Output the [X, Y] coordinate of the center of the cell containing the given text.  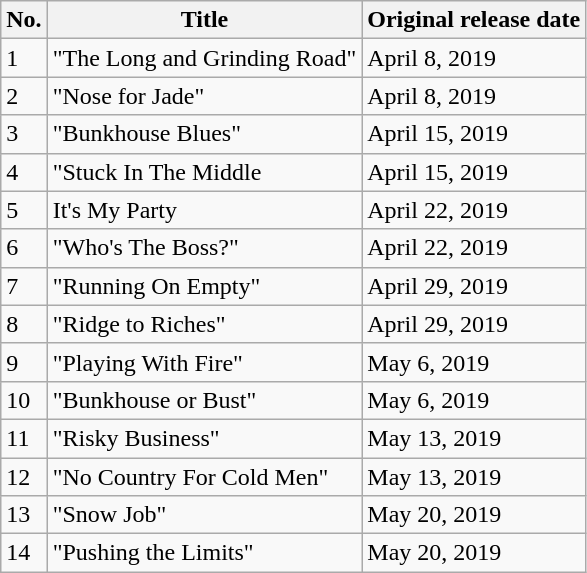
11 [24, 438]
Original release date [474, 20]
7 [24, 286]
1 [24, 58]
8 [24, 324]
3 [24, 134]
"Playing With Fire" [204, 362]
"Bunkhouse Blues" [204, 134]
"Nose for Jade" [204, 96]
5 [24, 210]
"Running On Empty" [204, 286]
4 [24, 172]
"Risky Business" [204, 438]
"The Long and Grinding Road" [204, 58]
"Who's The Boss?" [204, 248]
"No Country For Cold Men" [204, 477]
2 [24, 96]
6 [24, 248]
12 [24, 477]
"Bunkhouse or Bust" [204, 400]
14 [24, 553]
10 [24, 400]
It's My Party [204, 210]
"Stuck In The Middle [204, 172]
No. [24, 20]
"Pushing the Limits" [204, 553]
9 [24, 362]
"Snow Job" [204, 515]
"Ridge to Riches" [204, 324]
Title [204, 20]
13 [24, 515]
